Pinpoint the cell where the given text exists, returning its [x, y] midpoint coordinate. 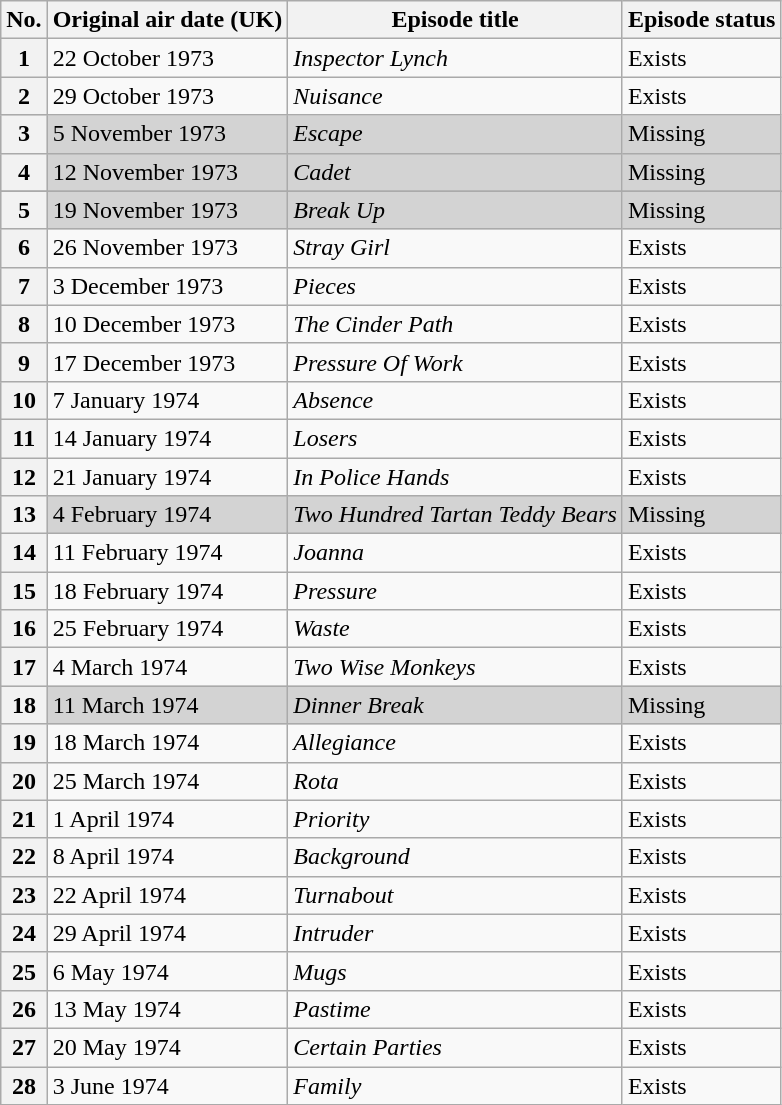
10 [24, 400]
Intruder [456, 933]
Break Up [456, 210]
Stray Girl [456, 248]
8 April 1974 [168, 857]
25 February 1974 [168, 629]
6 [24, 248]
25 March 1974 [168, 781]
Nuisance [456, 96]
Two Wise Monkeys [456, 667]
12 [24, 477]
Certain Parties [456, 1047]
Cadet [456, 172]
3 [24, 134]
18 February 1974 [168, 591]
12 November 1973 [168, 172]
Episode status [701, 20]
5 November 1973 [168, 134]
Waste [456, 629]
20 May 1974 [168, 1047]
16 [24, 629]
Joanna [456, 553]
29 April 1974 [168, 933]
22 October 1973 [168, 58]
11 March 1974 [168, 705]
19 [24, 743]
Dinner Break [456, 705]
29 October 1973 [168, 96]
18 [24, 705]
17 December 1973 [168, 362]
9 [24, 362]
14 January 1974 [168, 438]
15 [24, 591]
28 [24, 1085]
The Cinder Path [456, 324]
6 May 1974 [168, 971]
In Police Hands [456, 477]
14 [24, 553]
7 January 1974 [168, 400]
11 February 1974 [168, 553]
Turnabout [456, 895]
25 [24, 971]
Family [456, 1085]
Pressure [456, 591]
Mugs [456, 971]
10 December 1973 [168, 324]
Episode title [456, 20]
19 November 1973 [168, 210]
13 May 1974 [168, 1009]
27 [24, 1047]
3 December 1973 [168, 286]
17 [24, 667]
4 [24, 172]
No. [24, 20]
5 [24, 210]
Rota [456, 781]
21 [24, 819]
Absence [456, 400]
Escape [456, 134]
7 [24, 286]
22 [24, 857]
2 [24, 96]
3 June 1974 [168, 1085]
1 April 1974 [168, 819]
21 January 1974 [168, 477]
26 November 1973 [168, 248]
Losers [456, 438]
Pieces [456, 286]
Two Hundred Tartan Teddy Bears [456, 515]
24 [24, 933]
Allegiance [456, 743]
Pastime [456, 1009]
13 [24, 515]
26 [24, 1009]
Original air date (UK) [168, 20]
Inspector Lynch [456, 58]
20 [24, 781]
Priority [456, 819]
11 [24, 438]
22 April 1974 [168, 895]
Pressure Of Work [456, 362]
18 March 1974 [168, 743]
23 [24, 895]
8 [24, 324]
4 March 1974 [168, 667]
Background [456, 857]
1 [24, 58]
4 February 1974 [168, 515]
